Find where the given text appears and provide that cell's center as [x, y] coordinate. 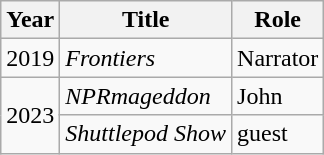
2019 [30, 58]
Year [30, 20]
Shuttlepod Show [146, 134]
Narrator [278, 58]
guest [278, 134]
Frontiers [146, 58]
NPRmageddon [146, 96]
Title [146, 20]
John [278, 96]
2023 [30, 115]
Role [278, 20]
